Provide the (x, y) coordinate of the cell's center where the given text is located.  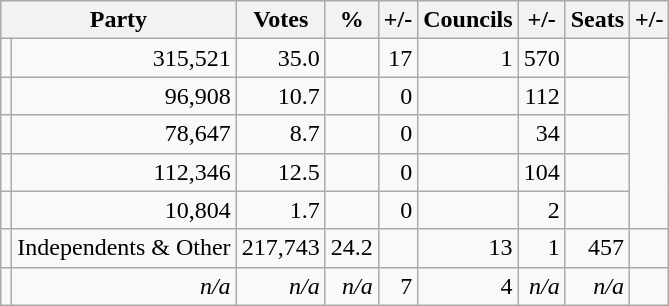
217,743 (280, 248)
Independents & Other (124, 248)
10.7 (280, 96)
112 (542, 96)
Votes (280, 20)
Party (118, 20)
% (352, 20)
35.0 (280, 58)
8.7 (280, 134)
78,647 (124, 134)
96,908 (124, 96)
104 (542, 172)
112,346 (124, 172)
34 (542, 134)
4 (468, 286)
2 (542, 210)
Seats (597, 20)
10,804 (124, 210)
7 (398, 286)
13 (468, 248)
17 (398, 58)
24.2 (352, 248)
1.7 (280, 210)
570 (542, 58)
12.5 (280, 172)
Councils (468, 20)
315,521 (124, 58)
457 (597, 248)
